Output the [X, Y] coordinate of the center of the cell containing the given text.  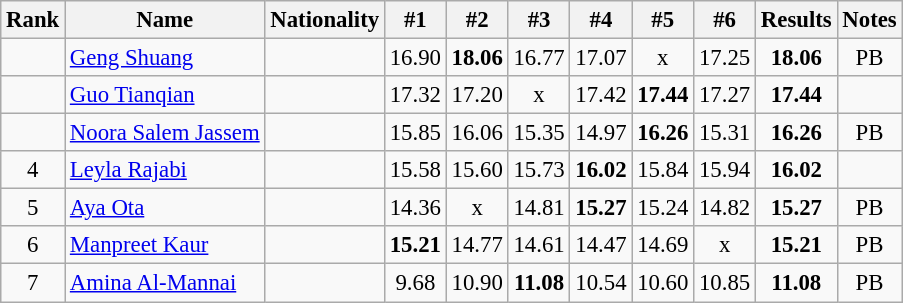
9.68 [415, 283]
#6 [725, 20]
17.07 [601, 58]
17.32 [415, 95]
14.77 [477, 245]
17.27 [725, 95]
15.58 [415, 170]
17.42 [601, 95]
17.25 [725, 58]
Nationality [324, 20]
14.36 [415, 208]
#1 [415, 20]
5 [33, 208]
Name [165, 20]
6 [33, 245]
10.90 [477, 283]
15.94 [725, 170]
Amina Al-Mannai [165, 283]
4 [33, 170]
14.81 [539, 208]
#4 [601, 20]
16.06 [477, 133]
Guo Tianqian [165, 95]
Results [796, 20]
Aya Ota [165, 208]
10.54 [601, 283]
15.31 [725, 133]
15.73 [539, 170]
Noora Salem Jassem [165, 133]
14.69 [663, 245]
15.24 [663, 208]
14.61 [539, 245]
15.35 [539, 133]
16.77 [539, 58]
Manpreet Kaur [165, 245]
Notes [870, 20]
15.84 [663, 170]
7 [33, 283]
14.82 [725, 208]
Leyla Rajabi [165, 170]
14.97 [601, 133]
#2 [477, 20]
16.90 [415, 58]
10.60 [663, 283]
#5 [663, 20]
15.85 [415, 133]
#3 [539, 20]
17.20 [477, 95]
14.47 [601, 245]
15.60 [477, 170]
Rank [33, 20]
Geng Shuang [165, 58]
10.85 [725, 283]
